Determine the (x, y) coordinate at the center of the cell enclosing the given text.  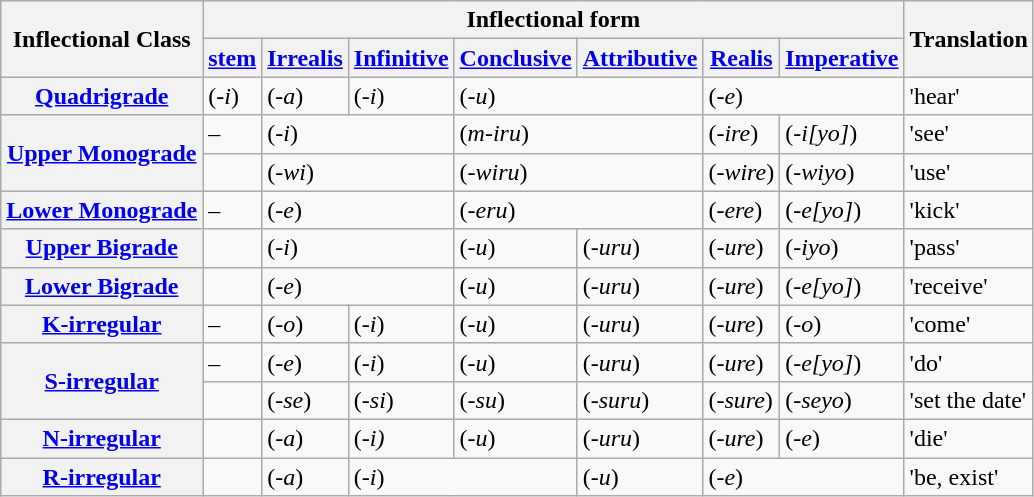
Irrealis (306, 58)
Lower Bigrade (102, 286)
Realis (742, 58)
Lower Monograde (102, 210)
'see' (968, 134)
'be, exist' (968, 477)
'come' (968, 324)
(-wiru) (578, 172)
Conclusive (516, 58)
(-wi) (358, 172)
(-wiyo) (842, 172)
(-iyo) (842, 248)
'use' (968, 172)
Upper Monograde (102, 153)
(-i[yo]) (842, 134)
(-wire) (742, 172)
Imperative (842, 58)
N-irregular (102, 438)
(-su) (516, 400)
R-irregular (102, 477)
Upper Bigrade (102, 248)
'pass' (968, 248)
Inflectional form (554, 20)
'do' (968, 362)
stem (232, 58)
'receive' (968, 286)
'die' (968, 438)
'hear' (968, 96)
Quadrigrade (102, 96)
(-se) (306, 400)
(m-iru) (578, 134)
(-ere) (742, 210)
(-eru) (578, 210)
(-ire) (742, 134)
'set the date' (968, 400)
(-si) (401, 400)
S-irregular (102, 381)
Infinitive (401, 58)
Attributive (640, 58)
(-suru) (640, 400)
Inflectional Class (102, 39)
K-irregular (102, 324)
Translation (968, 39)
(-seyo) (842, 400)
(-sure) (742, 400)
'kick' (968, 210)
